Determine the [X, Y] coordinate at the center of the cell enclosing the given text.  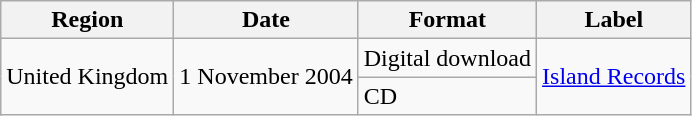
Format [447, 20]
Region [88, 20]
1 November 2004 [266, 77]
Date [266, 20]
Digital download [447, 58]
CD [447, 96]
Label [614, 20]
United Kingdom [88, 77]
Island Records [614, 77]
